Identify which cell holds the provided text, then report its (x, y) central coordinate. 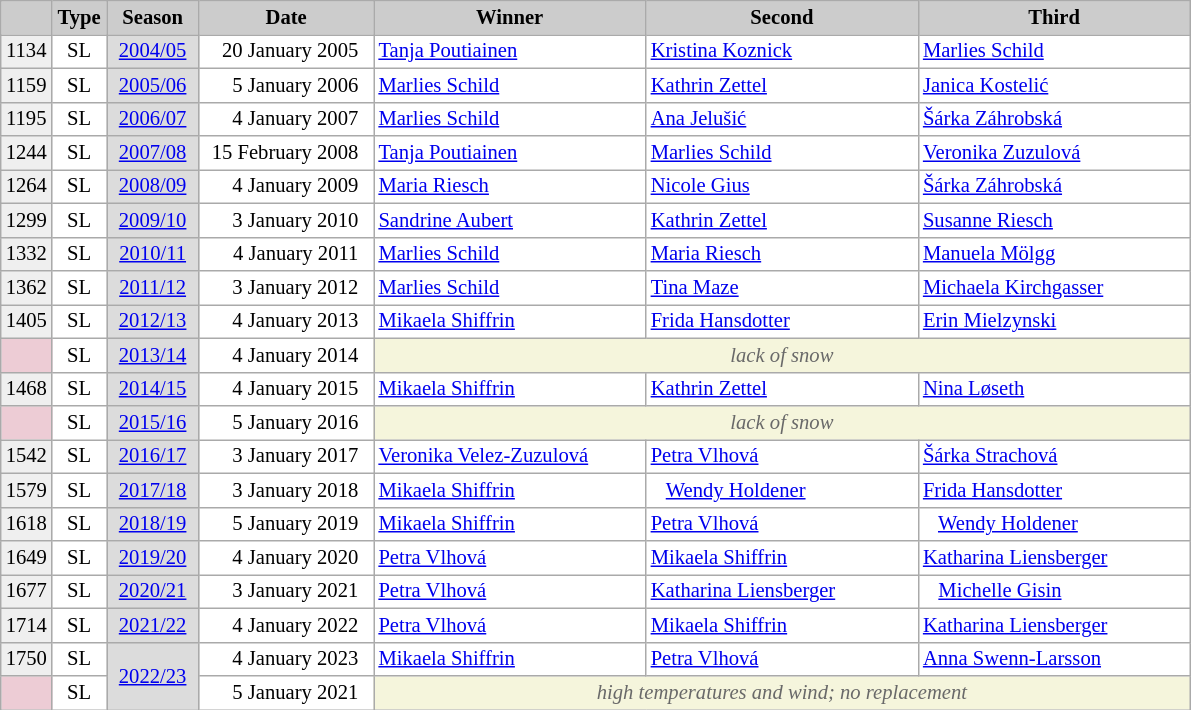
Third (1054, 17)
Anna Swenn-Larsson (1054, 659)
Michaela Kirchgasser (1054, 287)
2022/23 (152, 676)
1714 (26, 625)
Veronika Velez-Zuzulová (510, 456)
Nicole Gius (782, 186)
Ana Jelušić (782, 119)
4 January 2011 (286, 254)
1579 (26, 490)
1244 (26, 153)
1195 (26, 119)
Manuela Mölgg (1054, 254)
2018/19 (152, 524)
2014/15 (152, 389)
2008/09 (152, 186)
3 January 2018 (286, 490)
Erin Mielzynski (1054, 321)
2017/18 (152, 490)
2016/17 (152, 456)
15 February 2008 (286, 153)
1362 (26, 287)
1649 (26, 557)
Winner (510, 17)
Season (152, 17)
high temperatures and wind; no replacement (782, 693)
Date (286, 17)
2012/13 (152, 321)
2019/20 (152, 557)
4 January 2022 (286, 625)
4 January 2020 (286, 557)
5 January 2016 (286, 423)
2007/08 (152, 153)
4 January 2013 (286, 321)
1542 (26, 456)
Second (782, 17)
1677 (26, 591)
1405 (26, 321)
1332 (26, 254)
5 January 2006 (286, 85)
3 January 2012 (286, 287)
1618 (26, 524)
Michelle Gisin (1054, 591)
2009/10 (152, 220)
2006/07 (152, 119)
2004/05 (152, 51)
2013/14 (152, 355)
Janica Kostelić (1054, 85)
1264 (26, 186)
1468 (26, 389)
5 January 2021 (286, 693)
3 January 2021 (286, 591)
2005/06 (152, 85)
4 January 2009 (286, 186)
20 January 2005 (286, 51)
Sandrine Aubert (510, 220)
2021/22 (152, 625)
5 January 2019 (286, 524)
Šárka Strachová (1054, 456)
Kristina Koznick (782, 51)
2020/21 (152, 591)
4 January 2014 (286, 355)
Susanne Riesch (1054, 220)
Type (80, 17)
2011/12 (152, 287)
4 January 2007 (286, 119)
2015/16 (152, 423)
3 January 2010 (286, 220)
2010/11 (152, 254)
1159 (26, 85)
1750 (26, 659)
3 January 2017 (286, 456)
Nina Løseth (1054, 389)
4 January 2023 (286, 659)
4 January 2015 (286, 389)
Tina Maze (782, 287)
Veronika Zuzulová (1054, 153)
1134 (26, 51)
1299 (26, 220)
